Output the [X, Y] coordinate of the center of the cell containing the given text.  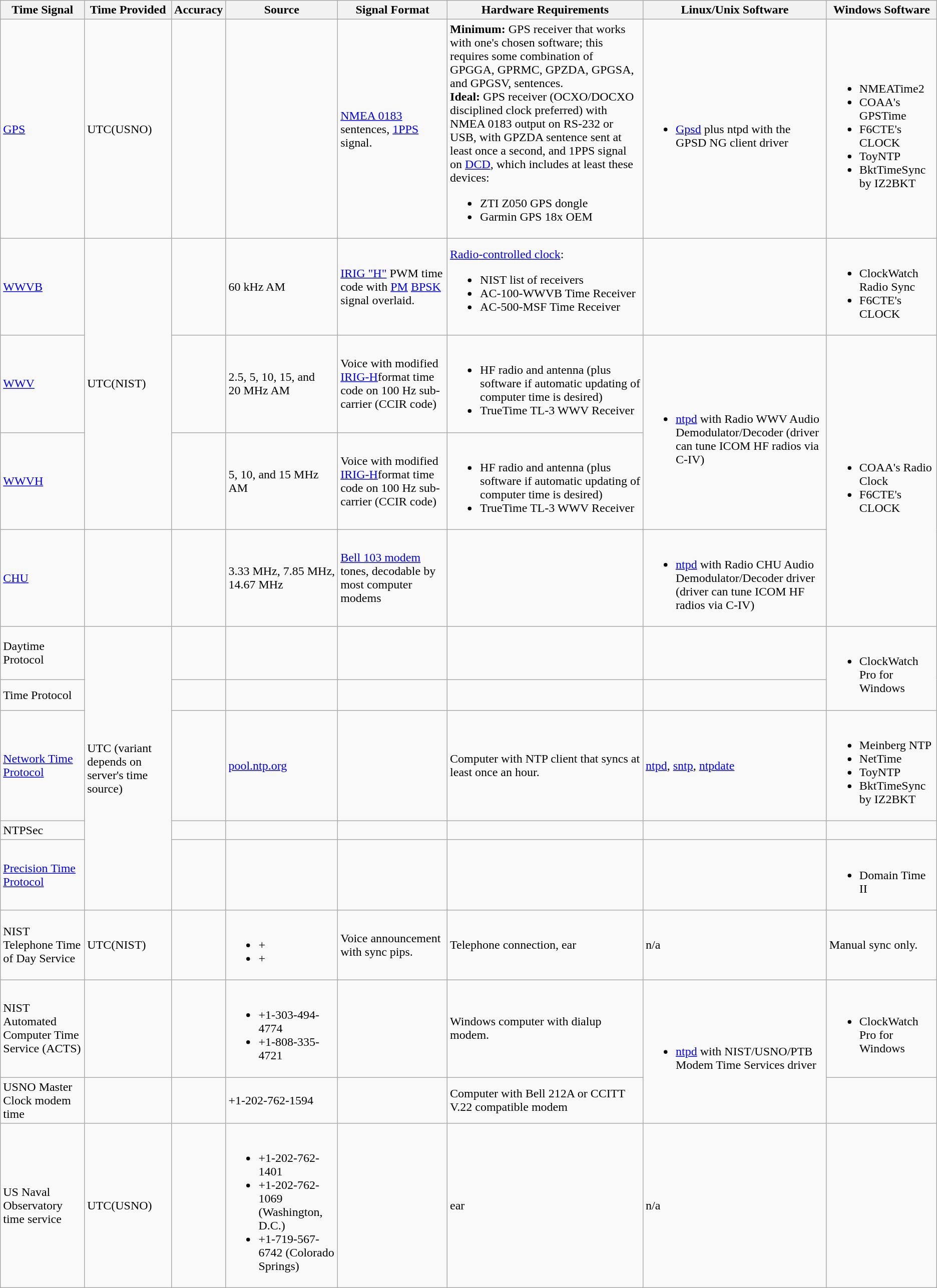
Time Provided [128, 10]
US Naval Observatory time service [43, 1206]
+1-202-762-1594 [282, 1100]
Windows computer with dialup modem. [546, 1028]
5, 10, and 15 MHz AM [282, 481]
ear [546, 1206]
Meinberg NTPNetTimeToyNTPBktTimeSync by IZ2BKT [881, 766]
COAA's Radio ClockF6CTE's CLOCK [881, 481]
Telephone connection, ear [546, 945]
Computer with Bell 212A or CCITT V.22 compatible modem [546, 1100]
Daytime Protocol [43, 653]
Signal Format [392, 10]
Network Time Protocol [43, 766]
Precision Time Protocol [43, 875]
NMEATime2COAA's GPSTimeF6CTE's CLOCKToyNTPBktTimeSync by IZ2BKT [881, 129]
60 kHz AM [282, 287]
Manual sync only. [881, 945]
NMEA 0183 sentences, 1PPS signal. [392, 129]
Hardware Requirements [546, 10]
NTPSec [43, 830]
IRIG "H" PWM time code with PM BPSK signal overlaid. [392, 287]
Computer with NTP client that syncs at least once an hour. [546, 766]
Bell 103 modem tones, decodable by most computer modems [392, 578]
ntpd with Radio WWV Audio Demodulator/Decoder (driver can tune ICOM HF radios via C-IV) [735, 432]
ntpd, sntp, ntpdate [735, 766]
Domain Time II [881, 875]
Source [282, 10]
++ [282, 945]
CHU [43, 578]
Linux/Unix Software [735, 10]
+1-202-762-1401+1-202-762-1069 (Washington, D.C.)+1-719-567-6742 (Colorado Springs) [282, 1206]
Time Protocol [43, 695]
WWVB [43, 287]
pool.ntp.org [282, 766]
ntpd with NIST/USNO/PTB Modem Time Services driver [735, 1051]
USNO Master Clock modem time [43, 1100]
WWVH [43, 481]
Voice announcement with sync pips. [392, 945]
UTC (variant depends on server's time source) [128, 768]
2.5, 5, 10, 15, and 20 MHz AM [282, 384]
WWV [43, 384]
NIST Automated Computer Time Service (ACTS) [43, 1028]
ntpd with Radio CHU Audio Demodulator/Decoder driver (driver can tune ICOM HF radios via C-IV) [735, 578]
NIST Telephone Time of Day Service [43, 945]
Time Signal [43, 10]
3.33 MHz, 7.85 MHz, 14.67 MHz [282, 578]
Windows Software [881, 10]
Accuracy [199, 10]
GPS [43, 129]
Radio-controlled clock:NIST list of receiversAC-100-WWVB Time ReceiverAC-500-MSF Time Receiver [546, 287]
Gpsd plus ntpd with the GPSD NG client driver [735, 129]
+1-303-494-4774+1-808-335-4721 [282, 1028]
ClockWatch Radio SyncF6CTE's CLOCK [881, 287]
